Pinpoint the cell where the given text exists, returning its (x, y) midpoint coordinate. 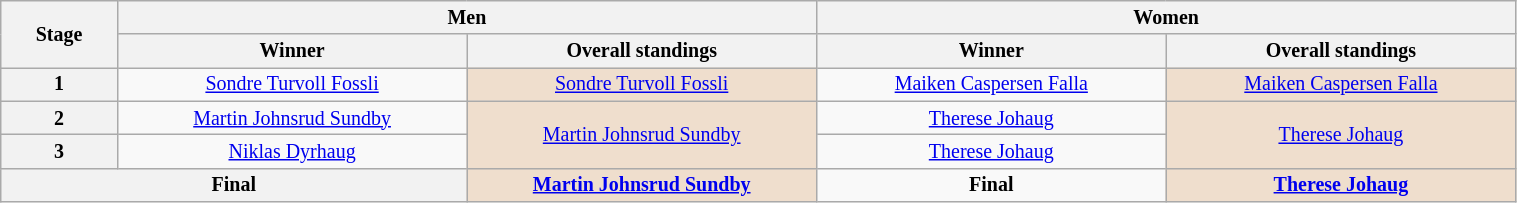
Niklas Dyrhaug (292, 152)
2 (60, 118)
3 (60, 152)
1 (60, 84)
Men (466, 18)
Stage (60, 34)
Women (1166, 18)
